Locate the cell with the specified text and output its [x, y] center coordinate. 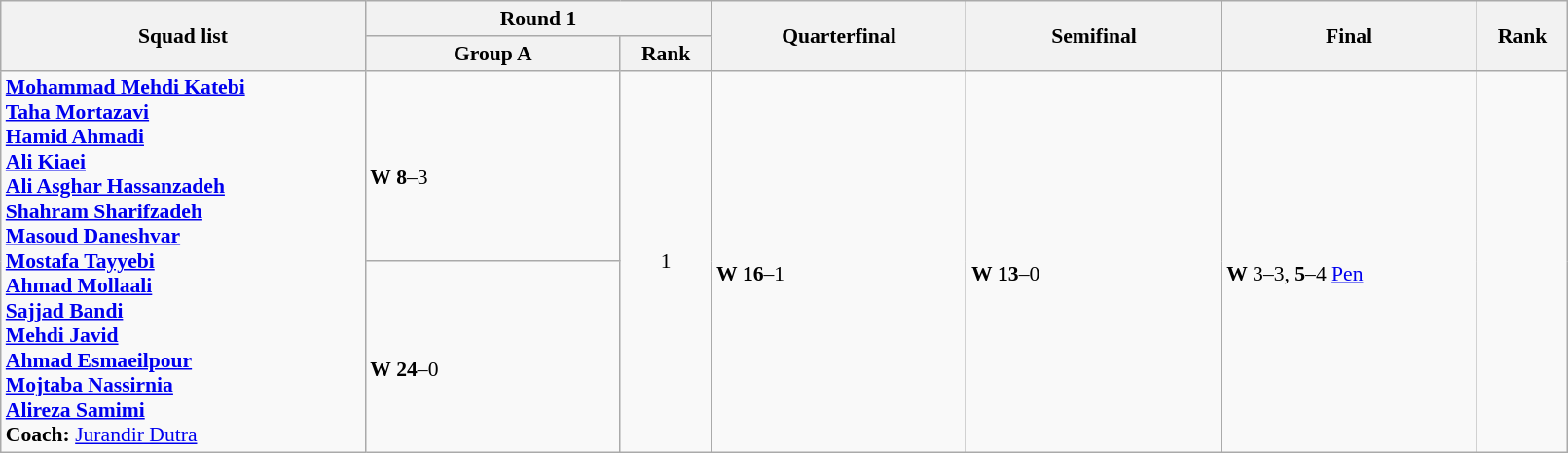
W 16–1 [839, 261]
W 24–0 [492, 358]
W 13–0 [1094, 261]
Round 1 [538, 19]
W 3–3, 5–4 Pen [1349, 261]
Squad list [183, 35]
Semifinal [1094, 35]
W 8–3 [492, 166]
Quarterfinal [839, 35]
1 [666, 261]
Group A [492, 54]
Final [1349, 35]
